Detect which cell encompasses the target text, then output its [x, y] center coordinate. 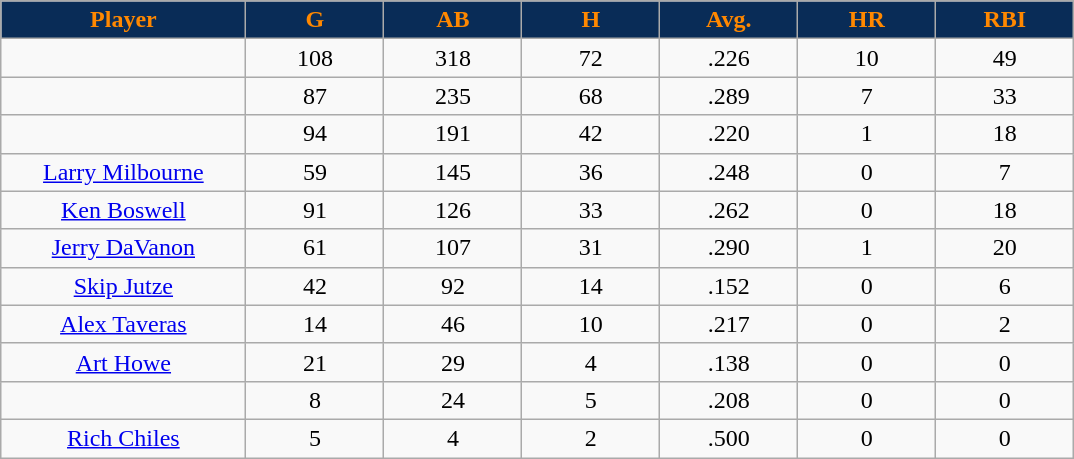
.208 [729, 400]
.226 [729, 58]
318 [453, 58]
.152 [729, 286]
191 [453, 134]
61 [315, 248]
H [591, 20]
87 [315, 96]
126 [453, 210]
AB [453, 20]
145 [453, 172]
46 [453, 324]
.220 [729, 134]
24 [453, 400]
91 [315, 210]
G [315, 20]
36 [591, 172]
72 [591, 58]
.248 [729, 172]
8 [315, 400]
.500 [729, 438]
107 [453, 248]
.217 [729, 324]
29 [453, 362]
.138 [729, 362]
Art Howe [124, 362]
Avg. [729, 20]
235 [453, 96]
6 [1005, 286]
Ken Boswell [124, 210]
21 [315, 362]
Skip Jutze [124, 286]
Alex Taveras [124, 324]
Rich Chiles [124, 438]
.290 [729, 248]
49 [1005, 58]
RBI [1005, 20]
108 [315, 58]
Jerry DaVanon [124, 248]
.262 [729, 210]
68 [591, 96]
.289 [729, 96]
Player [124, 20]
Larry Milbourne [124, 172]
94 [315, 134]
59 [315, 172]
HR [867, 20]
20 [1005, 248]
92 [453, 286]
31 [591, 248]
